From the cell containing the given text, extract its center point as [x, y] coordinate. 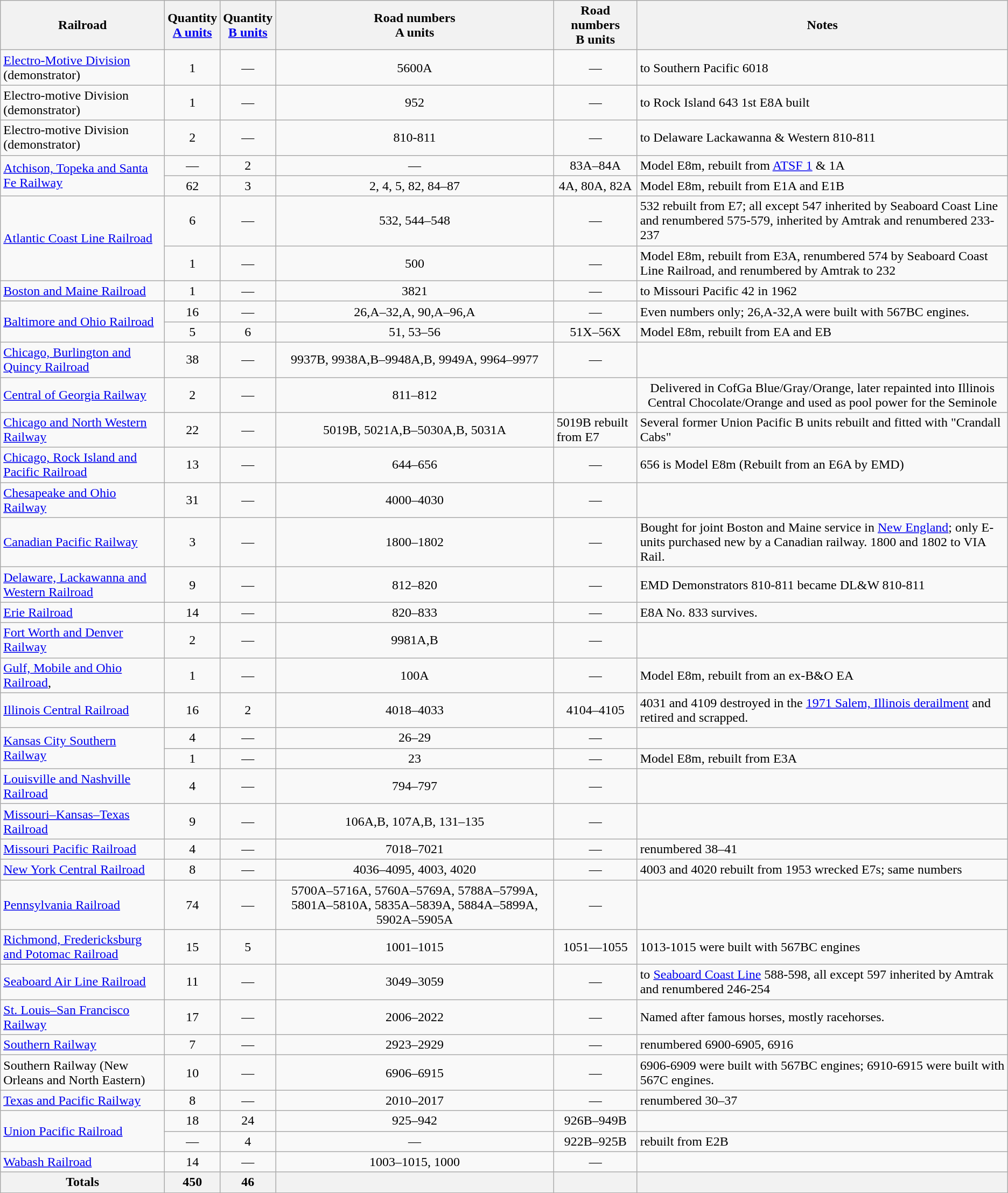
EMD Demonstrators 810-811 became DL&W 810-811 [822, 585]
Texas and Pacific Railway [83, 1100]
532 rebuilt from E7; all except 547 inherited by Seaboard Coast Line and renumbered 575-579, inherited by Amtrak and renumbered 233-237 [822, 221]
9937B, 9938A,B–9948A,B, 9949A, 9964–9977 [415, 360]
Missouri Pacific Railroad [83, 849]
renumbered 30–37 [822, 1100]
106A,B, 107A,B, 131–135 [415, 821]
QuantityA units [193, 25]
1013-1015 were built with 567BC engines [822, 947]
51X–56X [596, 332]
2010–2017 [415, 1100]
Totals [83, 1182]
Model E8m, rebuilt from E1A and E1B [822, 186]
17 [193, 1017]
4003 and 4020 rebuilt from 1953 wrecked E7s; same numbers [822, 869]
22 [193, 430]
Delaware, Lackawanna and Western Railroad [83, 585]
46 [248, 1182]
5700A–5716A, 5760A–5769A, 5788A–5799A, 5801A–5810A, 5835A–5839A, 5884A–5899A, 5902A–5905A [415, 905]
Seaboard Air Line Railroad [83, 982]
Model E8m, rebuilt from ATSF 1 & 1A [822, 165]
922B–925B [596, 1141]
2, 4, 5, 82, 84–87 [415, 186]
Model E8m, rebuilt from EA and EB [822, 332]
Named after famous horses, mostly racehorses. [822, 1017]
Louisville and Nashville Railroad [83, 786]
Chicago, Burlington and Quincy Railroad [83, 360]
Union Pacific Railroad [83, 1131]
4018–4033 [415, 710]
Bought for joint Boston and Maine service in New England; only E-units purchased new by a Canadian railway. 1800 and 1802 to VIA Rail. [822, 542]
51, 53–56 [415, 332]
5600A [415, 68]
6906–6915 [415, 1073]
Railroad [83, 25]
to Seaboard Coast Line 588-598, all except 597 inherited by Amtrak and renumbered 246-254 [822, 982]
3821 [415, 291]
rebuilt from E2B [822, 1141]
31 [193, 500]
Central of Georgia Railway [83, 394]
2006–2022 [415, 1017]
4031 and 4109 destroyed in the 1971 Salem, Illinois derailment and retired and scrapped. [822, 710]
15 [193, 947]
926B–949B [596, 1121]
644–656 [415, 465]
Even numbers only; 26,A-32,A were built with 567BC engines. [822, 311]
Gulf, Mobile and Ohio Railroad, [83, 675]
6906-6909 were built with 567BC engines; 6910-6915 were built with 567C engines. [822, 1073]
Model E8m, rebuilt from an ex-B&O EA [822, 675]
7018–7021 [415, 849]
Chicago, Rock Island and Pacific Railroad [83, 465]
Electro-Motive Division (demonstrator) [83, 68]
811–812 [415, 394]
Wabash Railroad [83, 1162]
to Delaware Lackawanna & Western 810-811 [822, 138]
Delivered in CofGa Blue/Gray/Orange, later repainted into Illinois Central Chocolate/Orange and used as pool power for the Seminole [822, 394]
38 [193, 360]
18 [193, 1121]
7 [193, 1045]
Richmond, Fredericksburg and Potomac Railroad [83, 947]
5019B, 5021A,B–5030A,B, 5031A [415, 430]
925–942 [415, 1121]
Missouri–Kansas–Texas Railroad [83, 821]
Atchison, Topeka and Santa Fe Railway [83, 176]
Road numbersA units [415, 25]
100A [415, 675]
Atlantic Coast Line Railroad [83, 238]
renumbered 6900-6905, 6916 [822, 1045]
5019B rebuilt from E7 [596, 430]
9981A,B [415, 640]
Several former Union Pacific B units rebuilt and fitted with "Crandall Cabs" [822, 430]
1001–1015 [415, 947]
Erie Railroad [83, 612]
Southern Railway [83, 1045]
13 [193, 465]
4000–4030 [415, 500]
4104–4105 [596, 710]
532, 544–548 [415, 221]
Canadian Pacific Railway [83, 542]
450 [193, 1182]
to Rock Island 643 1st E8A built [822, 102]
Fort Worth and Denver Railway [83, 640]
to Southern Pacific 6018 [822, 68]
23 [415, 758]
83A–84A [596, 165]
1800–1802 [415, 542]
Southern Railway (New Orleans and North Eastern) [83, 1073]
Chicago and North Western Railway [83, 430]
Model E8m, rebuilt from E3A, renumbered 574 by Seaboard Coast Line Railroad, and renumbered by Amtrak to 232 [822, 263]
Boston and Maine Railroad [83, 291]
24 [248, 1121]
Illinois Central Railroad [83, 710]
26,A–32,A, 90,A–96,A [415, 311]
500 [415, 263]
656 is Model E8m (Rebuilt from an E6A by EMD) [822, 465]
New York Central Railroad [83, 869]
1003–1015, 1000 [415, 1162]
11 [193, 982]
Baltimore and Ohio Railroad [83, 322]
Kansas City Southern Railway [83, 748]
4A, 80A, 82A [596, 186]
St. Louis–San Francisco Railway [83, 1017]
Notes [822, 25]
74 [193, 905]
to Missouri Pacific 42 in 1962 [822, 291]
794–797 [415, 786]
QuantityB units [248, 25]
10 [193, 1073]
renumbered 38–41 [822, 849]
4036–4095, 4003, 4020 [415, 869]
Model E8m, rebuilt from E3A [822, 758]
Pennsylvania Railroad [83, 905]
26–29 [415, 738]
810-811 [415, 138]
812–820 [415, 585]
62 [193, 186]
1051—1055 [596, 947]
952 [415, 102]
2923–2929 [415, 1045]
Road numbersB units [596, 25]
3049–3059 [415, 982]
Chesapeake and Ohio Railway [83, 500]
E8A No. 833 survives. [822, 612]
820–833 [415, 612]
